Output the (X, Y) coordinate of the center of the cell containing the given text.  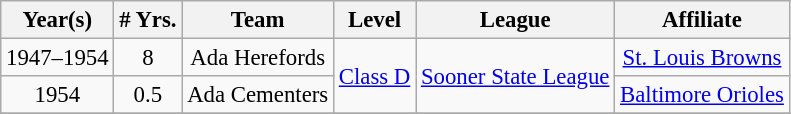
8 (148, 58)
Ada Herefords (258, 58)
# Yrs. (148, 20)
Year(s) (58, 20)
Baltimore Orioles (702, 95)
Ada Cementers (258, 95)
League (516, 20)
Sooner State League (516, 76)
Class D (374, 76)
Level (374, 20)
0.5 (148, 95)
Affiliate (702, 20)
St. Louis Browns (702, 58)
1947–1954 (58, 58)
1954 (58, 95)
Team (258, 20)
